Capture the cell that displays the provided text and extract its [x, y] central coordinate. 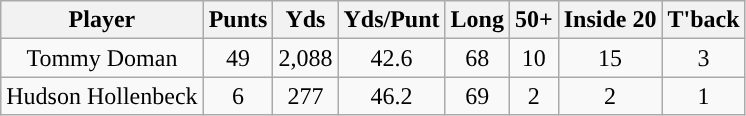
69 [477, 96]
Player [102, 20]
10 [534, 58]
Hudson Hollenbeck [102, 96]
3 [704, 58]
Inside 20 [610, 20]
277 [306, 96]
Tommy Doman [102, 58]
68 [477, 58]
50+ [534, 20]
6 [238, 96]
T'back [704, 20]
2,088 [306, 58]
Yds/Punt [392, 20]
15 [610, 58]
Yds [306, 20]
49 [238, 58]
46.2 [392, 96]
Punts [238, 20]
Long [477, 20]
42.6 [392, 58]
1 [704, 96]
